Find where the given text appears and provide that cell's center as (X, Y) coordinate. 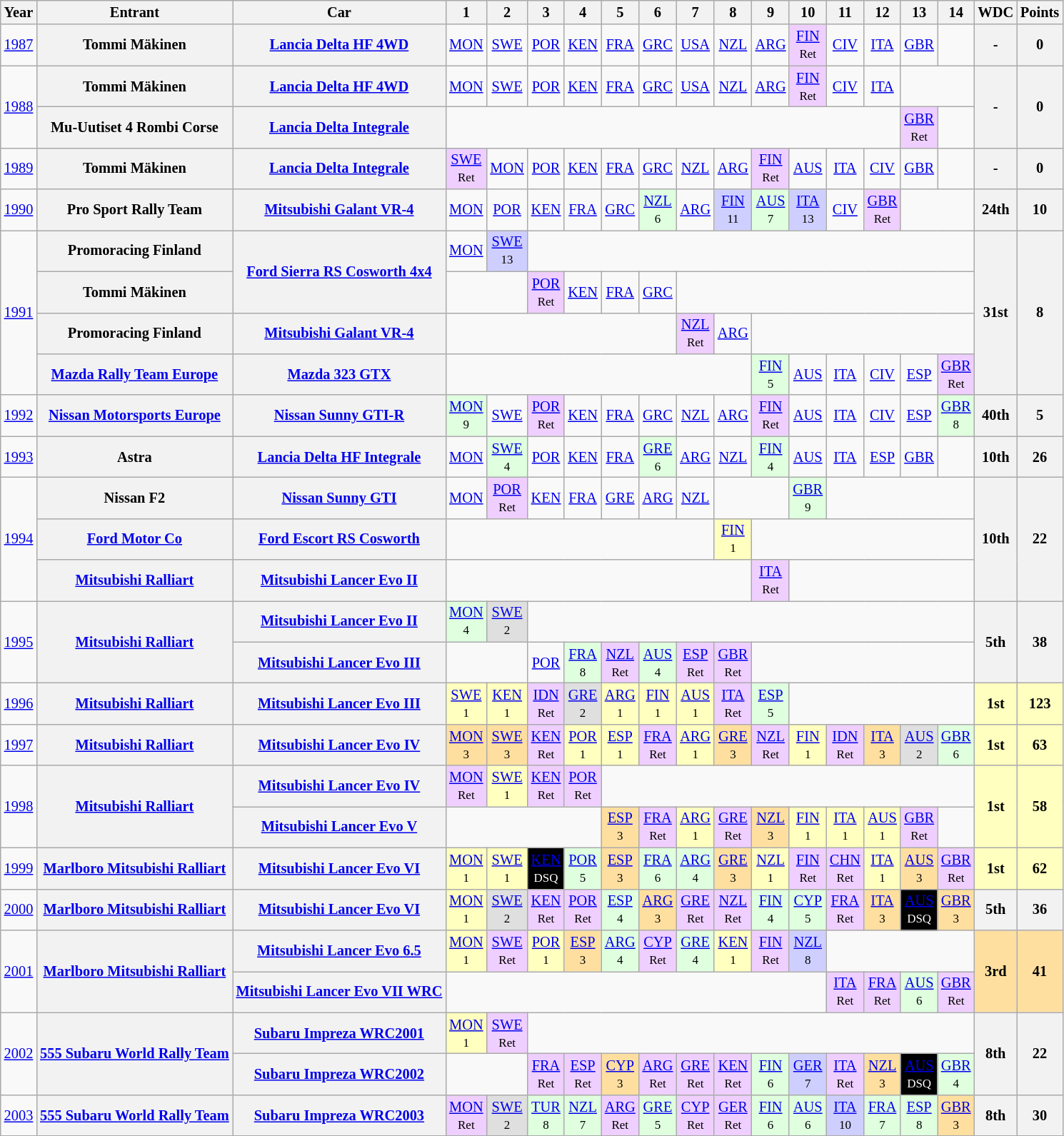
1996 (19, 703)
2001 (19, 971)
Mazda 323 GTX (340, 374)
Pro Sport Rally Team (134, 210)
Mu-Uutiset 4 Rombi Corse (134, 127)
GERRet (733, 1115)
AUS7 (771, 210)
7 (696, 12)
62 (1040, 868)
1997 (19, 745)
ESP4 (620, 910)
Nissan Sunny GTI-R (340, 416)
Mitsubishi Lancer Evo VII WRC (340, 992)
123 (1040, 703)
SWE4 (507, 457)
2003 (19, 1115)
GBR9 (808, 498)
MON9 (466, 416)
2000 (19, 910)
ESP1 (620, 745)
CHNRet (845, 868)
NZL7 (583, 1115)
1990 (19, 210)
Mitsubishi Lancer Evo V (340, 827)
GBR8 (956, 416)
1993 (19, 457)
FIN11 (733, 210)
12 (883, 12)
POR5 (583, 868)
2 (507, 12)
NZL1 (771, 868)
Mitsubishi Lancer Evo 6.5 (340, 950)
SWE13 (507, 251)
AUS3 (919, 868)
AUS2 (919, 745)
GRE4 (696, 950)
GBR4 (956, 1074)
GRE6 (658, 457)
NZL8 (808, 950)
ESP8 (919, 1115)
14 (956, 12)
1991 (19, 313)
WDC (996, 12)
Astra (134, 457)
Ford Motor Co (134, 539)
FRA6 (658, 868)
Nissan Sunny GTI (340, 498)
1995 (19, 641)
CYP5 (808, 910)
Nissan F2 (134, 498)
9 (771, 12)
26 (1040, 457)
6 (658, 12)
63 (1040, 745)
11 (845, 12)
NZL6 (658, 210)
Car (340, 12)
KENDSQ (546, 868)
GBR6 (956, 745)
3rd (996, 971)
ARG3 (658, 910)
58 (1040, 807)
AUS4 (658, 663)
1 (466, 12)
GRE5 (658, 1115)
MON3 (466, 745)
ITA10 (845, 1115)
40th (996, 416)
3 (546, 12)
Ford Sierra RS Cosworth 4x4 (340, 271)
Points (1040, 12)
24th (996, 210)
Year (19, 12)
FRA8 (583, 663)
FIN5 (771, 374)
30 (1040, 1115)
Subaru Impreza WRC2003 (340, 1115)
1998 (19, 807)
4 (583, 12)
MON4 (466, 621)
31st (996, 313)
ESP5 (771, 703)
FRA7 (883, 1115)
Subaru Impreza WRC2001 (340, 1033)
1994 (19, 538)
1988 (19, 107)
CYP3 (620, 1074)
TUR8 (546, 1115)
1992 (19, 416)
1987 (19, 45)
GRE (620, 498)
41 (1040, 971)
GER7 (808, 1074)
13 (919, 12)
ITA13 (808, 210)
SWE3 (507, 745)
Nissan Motorsports Europe (134, 416)
38 (1040, 641)
1989 (19, 169)
Mazda Rally Team Europe (134, 374)
Lancia Delta HF Integrale (340, 457)
2002 (19, 1054)
Ford Escort RS Cosworth (340, 539)
36 (1040, 910)
Subaru Impreza WRC2002 (340, 1074)
1999 (19, 868)
GRE2 (583, 703)
Entrant (134, 12)
